Return [x, y] of the center of cell containing provided text 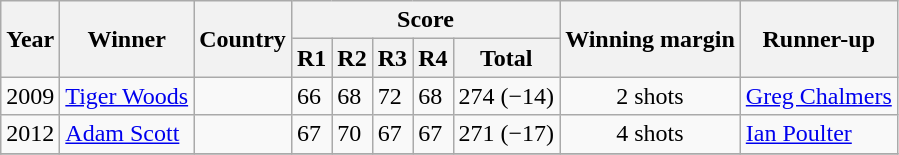
Adam Scott [127, 134]
Winner [127, 39]
Greg Chalmers [818, 96]
2 shots [650, 96]
R4 [433, 58]
Runner-up [818, 39]
R2 [352, 58]
66 [311, 96]
Score [425, 20]
271 (−17) [506, 134]
Tiger Woods [127, 96]
Ian Poulter [818, 134]
2009 [30, 96]
72 [392, 96]
2012 [30, 134]
Winning margin [650, 39]
Total [506, 58]
274 (−14) [506, 96]
Year [30, 39]
Country [243, 39]
70 [352, 134]
R1 [311, 58]
4 shots [650, 134]
R3 [392, 58]
